Provide the [x, y] coordinate of the cell's center where the given text is located.  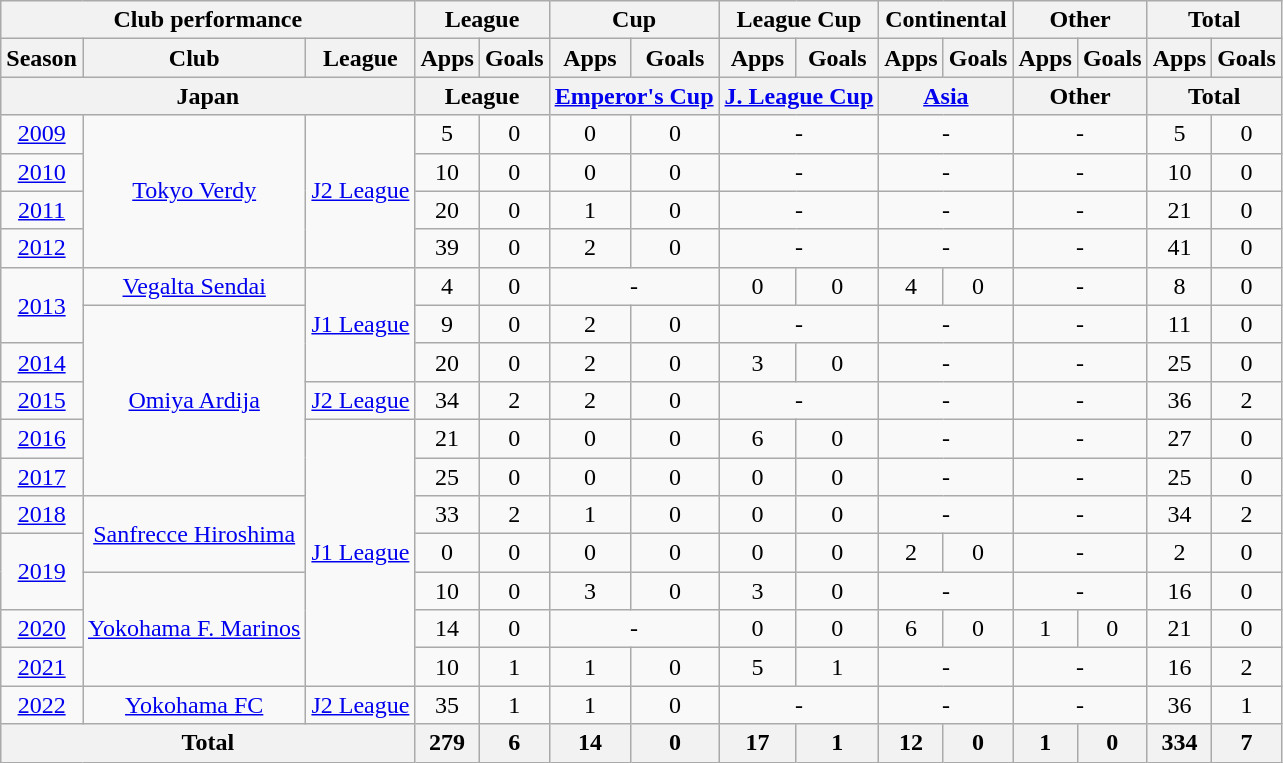
35 [447, 705]
7 [1247, 743]
2021 [42, 667]
2012 [42, 248]
39 [447, 248]
8 [1179, 286]
Sanfrecce Hiroshima [194, 534]
Emperor's Cup [634, 96]
2018 [42, 515]
279 [447, 743]
Omiya Ardija [194, 400]
2013 [42, 305]
Yokohama FC [194, 705]
2014 [42, 362]
Season [42, 58]
Asia [946, 96]
33 [447, 515]
2017 [42, 477]
11 [1179, 324]
2022 [42, 705]
12 [911, 743]
9 [447, 324]
League Cup [799, 20]
Vegalta Sendai [194, 286]
2011 [42, 210]
2009 [42, 134]
Japan [208, 96]
2019 [42, 572]
2020 [42, 629]
334 [1179, 743]
17 [758, 743]
Cup [634, 20]
2015 [42, 400]
41 [1179, 248]
2016 [42, 438]
J. League Cup [799, 96]
Continental [946, 20]
Tokyo Verdy [194, 191]
Club performance [208, 20]
2010 [42, 172]
27 [1179, 438]
Yokohama F. Marinos [194, 629]
Club [194, 58]
